For the text-containing cell, return its midpoint in [x, y] coordinate format. 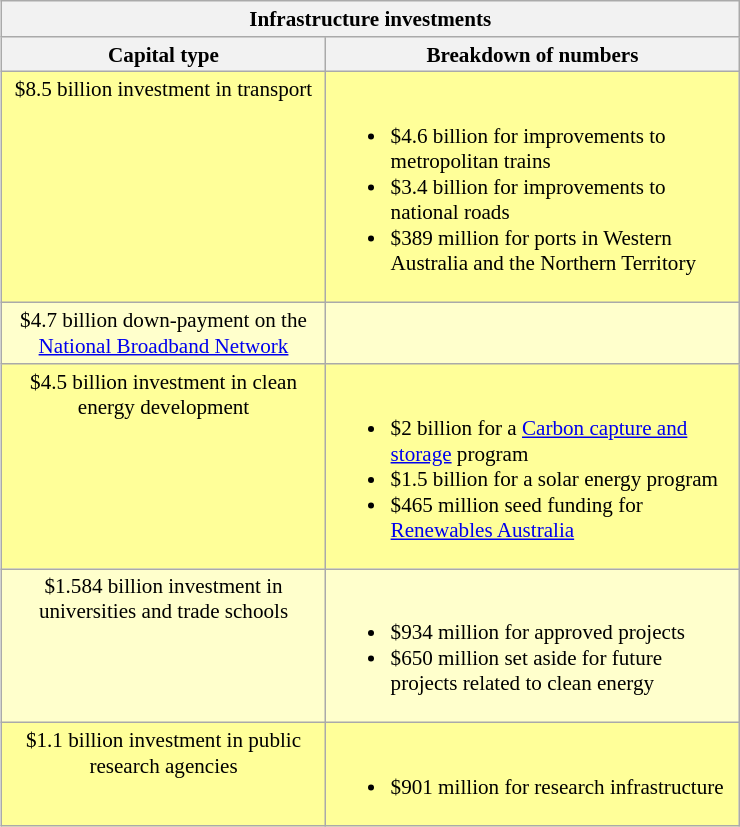
Infrastructure investments [370, 18]
Capital type [163, 54]
$934 million for approved projects$650 million set aside for future projects related to clean energy [533, 646]
$901 million for research infrastructure [533, 774]
$2 billion for a Carbon capture and storage program$1.5 billion for a solar energy program$465 million seed funding for Renewables Australia [533, 466]
$4.5 billion investment in clean energy development [163, 466]
Breakdown of numbers [533, 54]
$4.7 billion down-payment on the National Broadband Network [163, 332]
$8.5 billion investment in transport [163, 188]
$1.584 billion investment in universities and trade schools [163, 646]
$1.1 billion investment in public research agencies [163, 774]
